Extract the (X, Y) coordinate from the center of the cell holding the provided text.  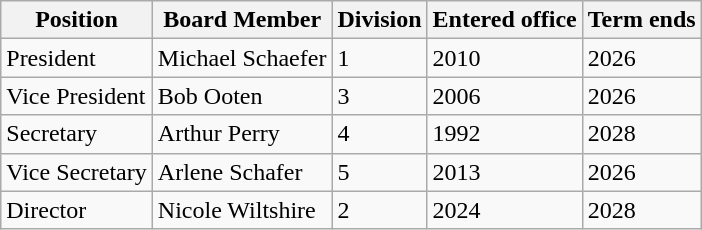
Vice President (77, 96)
2010 (504, 58)
Term ends (642, 20)
Arthur Perry (242, 134)
Secretary (77, 134)
Entered office (504, 20)
2013 (504, 172)
2006 (504, 96)
Board Member (242, 20)
Position (77, 20)
Nicole Wiltshire (242, 210)
Arlene Schafer (242, 172)
2 (380, 210)
Division (380, 20)
Michael Schaefer (242, 58)
3 (380, 96)
1 (380, 58)
President (77, 58)
5 (380, 172)
Bob Ooten (242, 96)
Vice Secretary (77, 172)
1992 (504, 134)
2024 (504, 210)
4 (380, 134)
Director (77, 210)
